For the text-containing cell, return its midpoint in [X, Y] coordinate format. 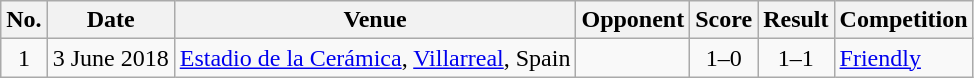
Venue [375, 20]
Competition [904, 20]
1 [24, 58]
Date [110, 20]
Opponent [633, 20]
Estadio de la Cerámica, Villarreal, Spain [375, 58]
Score [724, 20]
Result [796, 20]
1–1 [796, 58]
Friendly [904, 58]
3 June 2018 [110, 58]
1–0 [724, 58]
No. [24, 20]
